Detect which cell encompasses the target text, then output its [x, y] center coordinate. 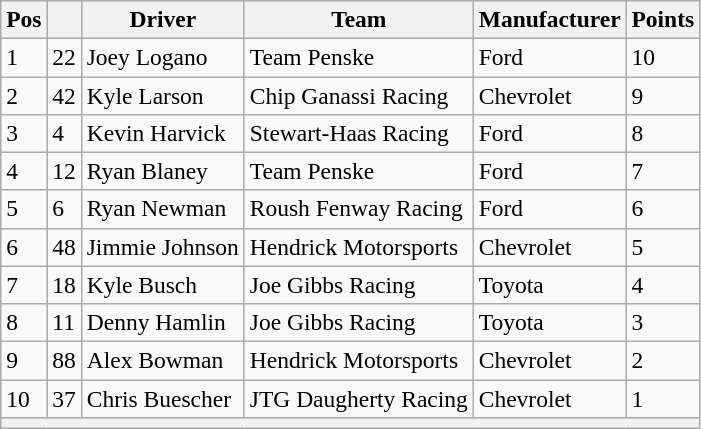
Alex Bowman [162, 360]
Points [663, 19]
22 [64, 57]
18 [64, 285]
42 [64, 95]
Ryan Newman [162, 209]
12 [64, 171]
Driver [162, 19]
48 [64, 247]
Kyle Larson [162, 95]
Ryan Blaney [162, 171]
37 [64, 398]
Joey Logano [162, 57]
Manufacturer [550, 19]
88 [64, 360]
Stewart-Haas Racing [358, 133]
Kyle Busch [162, 285]
Roush Fenway Racing [358, 209]
Denny Hamlin [162, 322]
Chris Buescher [162, 398]
JTG Daugherty Racing [358, 398]
Team [358, 19]
Jimmie Johnson [162, 247]
Pos [24, 19]
Chip Ganassi Racing [358, 95]
Kevin Harvick [162, 133]
11 [64, 322]
